Return the (x, y) coordinate for the center point of the cell that contains the specified text.  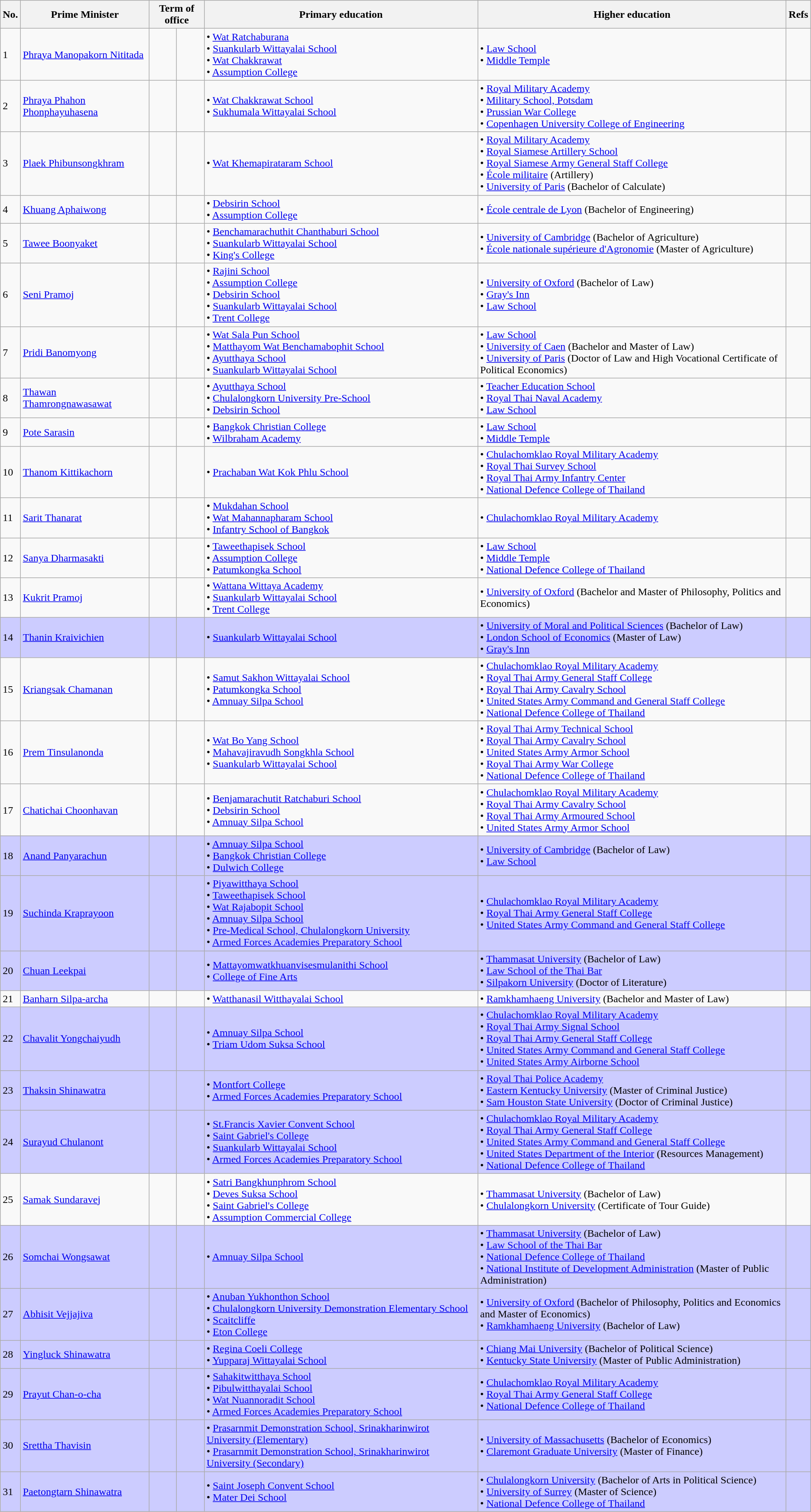
Chavalit Yongchaiyudh (85, 1039)
• Chiang Mai University (Bachelor of Political Science)• Kentucky State University (Master of Public Administration) (632, 1354)
• Amnuay Silpa School• Bangkok Christian College• Dulwich College (341, 856)
• Chulachomklao Royal Military Academy• Royal Thai Army Cavalry School• Royal Thai Army Armoured School• United States Army Armor School (632, 810)
Prem Tinsulanonda (85, 753)
• Wattana Wittaya Academy• Suankularb Wittayalai School• Trent College (341, 598)
26 (10, 1257)
20 (10, 971)
Abhisit Vejjajiva (85, 1314)
• Taweethapisek School• Assumption College• Patumkongka School (341, 557)
• Thammasat University (Bachelor of Law)• Law School of the Thai Bar• Silpakorn University (Doctor of Literature) (632, 971)
Sanya Dharmasakti (85, 557)
• University of Oxford (Bachelor and Master of Philosophy, Politics and Economics) (632, 598)
Chatichai Choonhavan (85, 810)
• Wat Sala Pun School• Matthayom Wat Benchamabophit School• Ayutthaya School• Suankularb Wittayalai School (341, 352)
Higher education (632, 15)
Thaksin Shinawatra (85, 1090)
Kukrit Pramoj (85, 598)
6 (10, 295)
• Saint Joseph Convent School• Mater Dei School (341, 1492)
• Mattayomwatkhuanvisesmulanithi School• College of Fine Arts (341, 971)
• University of Cambridge (Bachelor of Law) • Law School (632, 856)
• Teacher Education School• Royal Thai Naval Academy• Law School (632, 398)
• Prachaban Wat Kok Phlu School (341, 472)
• Samut Sakhon Wittayalai School• Patumkongka School• Amnuay Silpa School (341, 689)
4 (10, 209)
Thanom Kittikachorn (85, 472)
• Law School• Middle Temple • National Defence College of Thailand (632, 557)
24 (10, 1142)
Khuang Aphaiwong (85, 209)
Seni Pramoj (85, 295)
• Chulalongkorn University (Bachelor of Arts in Political Science)• University of Surrey (Master of Science) • National Defence College of Thailand (632, 1492)
Phraya Manopakorn Nititada (85, 55)
• Debsirin School• Assumption College (341, 209)
Sarit Thanarat (85, 518)
• Royal Thai Police Academy• Eastern Kentucky University (Master of Criminal Justice) • Sam Houston State University (Doctor of Criminal Justice) (632, 1090)
• St.Francis Xavier Convent School• Saint Gabriel's College• Suankularb Wittayalai School• Armed Forces Academies Preparatory School (341, 1142)
8 (10, 398)
5 (10, 243)
3 (10, 163)
12 (10, 557)
• Benjamarachutit Ratchaburi School• Debsirin School• Amnuay Silpa School (341, 810)
• University of Moral and Political Sciences (Bachelor of Law)• London School of Economics (Master of Law) • Gray's Inn (632, 638)
18 (10, 856)
• Amnuay Silpa School• Triam Udom Suksa School (341, 1039)
• University of Cambridge (Bachelor of Agriculture) • École nationale supérieure d'Agronomie (Master of Agriculture) (632, 243)
Tawee Boonyaket (85, 243)
Thanin Kraivichien (85, 638)
• Ayutthaya School• Chulalongkorn University Pre-School• Debsirin School (341, 398)
• Watthanasil Witthayalai School (341, 999)
Paetongtarn Shinawatra (85, 1492)
Surayud Chulanont (85, 1142)
Srettha Thavisin (85, 1446)
Term of office (177, 15)
• Chulachomklao Royal Military Academy• Royal Thai Survey School• Royal Thai Army Infantry Center• National Defence College of Thailand (632, 472)
30 (10, 1446)
• École centrale de Lyon (Bachelor of Engineering) (632, 209)
• Thammasat University (Bachelor of Law)• Chulalongkorn University (Certificate of Tour Guide) (632, 1199)
• Wat Khemapirataram School (341, 163)
Thawan Thamrongnawasawat (85, 398)
Banharn Silpa-archa (85, 999)
22 (10, 1039)
• University of Massachusetts (Bachelor of Economics) • Claremont Graduate University (Master of Finance) (632, 1446)
27 (10, 1314)
21 (10, 999)
• Sahakitwitthaya School• Pibulwitthayalai School• Wat Nuannoradit School• Armed Forces Academies Preparatory School (341, 1394)
Plaek Phibunsongkhram (85, 163)
• Satri Bangkhunphrom School• Deves Suksa School• Saint Gabriel's College• Assumption Commercial College (341, 1199)
Chuan Leekpai (85, 971)
7 (10, 352)
23 (10, 1090)
17 (10, 810)
16 (10, 753)
31 (10, 1492)
• Royal Military Academy• Military School, Potsdam • Prussian War College • Copenhagen University College of Engineering (632, 106)
• Montfort College• Armed Forces Academies Preparatory School (341, 1090)
• Wat Ratchaburana• Suankularb Wittayalai School• Wat Chakkrawat• Assumption College (341, 55)
Anand Panyarachun (85, 856)
11 (10, 518)
2 (10, 106)
• University of Oxford (Bachelor of Philosophy, Politics and Economics and Master of Economics) • Ramkhamhaeng University (Bachelor of Law) (632, 1314)
Prayut Chan-o-cha (85, 1394)
• Rajini School• Assumption College• Debsirin School• Suankularb Wittayalai School• Trent College (341, 295)
Suchinda Kraprayoon (85, 913)
• Chulachomklao Royal Military Academy (632, 518)
• Wat Chakkrawat School• Sukhumala Wittayalai School (341, 106)
28 (10, 1354)
• Bangkok Christian College• Wilbraham Academy (341, 432)
1 (10, 55)
Somchai Wongsawat (85, 1257)
• Chulachomklao Royal Military Academy• Royal Thai Army General Staff College• National Defence College of Thailand (632, 1394)
• University of Oxford (Bachelor of Law) • Gray's Inn • Law School (632, 295)
25 (10, 1199)
• Ramkhamhaeng University (Bachelor and Master of Law) (632, 999)
9 (10, 432)
Yingluck Shinawatra (85, 1354)
Primary education (341, 15)
13 (10, 598)
15 (10, 689)
Refs (798, 15)
Pridi Banomyong (85, 352)
• Regina Coeli College• Yupparaj Wittayalai School (341, 1354)
• Prasarnmit Demonstration School, Srinakharinwirot University (Elementary)• Prasarnmit Demonstration School, Srinakharinwirot University (Secondary) (341, 1446)
Samak Sundaravej (85, 1199)
• Anuban Yukhonthon School• Chulalongkorn University Demonstration Elementary School• Scaitcliffe • Eton College (341, 1314)
19 (10, 913)
• Wat Bo Yang School• Mahavajiravudh Songkhla School• Suankularb Wittayalai School (341, 753)
No. (10, 15)
Phraya Phahon Phonphayuhasena (85, 106)
Prime Minister (85, 15)
• Benchamarachuthit Chanthaburi School • Suankularb Wittayalai School• King's College (341, 243)
29 (10, 1394)
• Amnuay Silpa School (341, 1257)
Pote Sarasin (85, 432)
10 (10, 472)
• Chulachomklao Royal Military Academy• Royal Thai Army General Staff College• United States Army Command and General Staff College (632, 913)
14 (10, 638)
• Suankularb Wittayalai School (341, 638)
Kriangsak Chamanan (85, 689)
• Mukdahan School• Wat Mahannapharam School• Infantry School of Bangkok (341, 518)
